Return (x, y) of the center of cell containing provided text 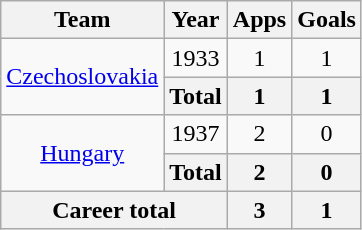
Career total (114, 210)
Hungary (82, 153)
3 (259, 210)
Apps (259, 20)
1933 (196, 58)
Czechoslovakia (82, 77)
Goals (327, 20)
Team (82, 20)
1937 (196, 134)
Year (196, 20)
